From the cell containing the given text, extract its center point as (x, y) coordinate. 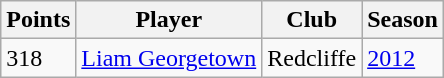
Season (403, 20)
Liam Georgetown (169, 58)
Redcliffe (312, 58)
Player (169, 20)
2012 (403, 58)
Club (312, 20)
Points (38, 20)
318 (38, 58)
